Output the (x, y) coordinate of the center of the cell containing the given text.  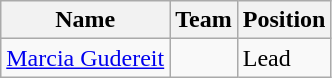
Marcia Gudereit (86, 58)
Lead (284, 58)
Position (284, 20)
Team (204, 20)
Name (86, 20)
